Return the [X, Y] coordinate for the center point of the cell that contains the specified text.  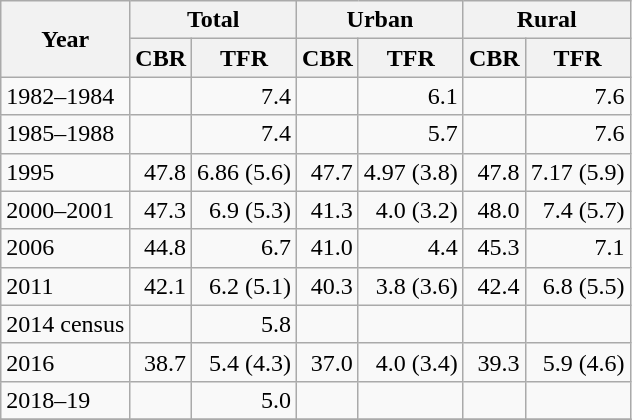
2011 [66, 286]
5.4 (4.3) [244, 362]
6.86 (5.6) [244, 172]
6.8 (5.5) [578, 286]
7.17 (5.9) [578, 172]
1985–1988 [66, 134]
7.1 [578, 248]
5.7 [410, 134]
Rural [546, 20]
4.4 [410, 248]
47.3 [161, 210]
47.7 [328, 172]
6.1 [410, 96]
4.0 (3.4) [410, 362]
5.8 [244, 324]
44.8 [161, 248]
4.0 (3.2) [410, 210]
41.3 [328, 210]
1995 [66, 172]
2014 census [66, 324]
42.1 [161, 286]
39.3 [494, 362]
41.0 [328, 248]
2000–2001 [66, 210]
4.97 (3.8) [410, 172]
Total [214, 20]
6.7 [244, 248]
3.8 (3.6) [410, 286]
5.0 [244, 400]
2006 [66, 248]
Urban [380, 20]
7.4 (5.7) [578, 210]
6.9 (5.3) [244, 210]
38.7 [161, 362]
2018–19 [66, 400]
2016 [66, 362]
48.0 [494, 210]
6.2 (5.1) [244, 286]
42.4 [494, 286]
40.3 [328, 286]
Year [66, 39]
5.9 (4.6) [578, 362]
45.3 [494, 248]
37.0 [328, 362]
1982–1984 [66, 96]
